Search for the cell housing the specified text and yield its (X, Y) center coordinate. 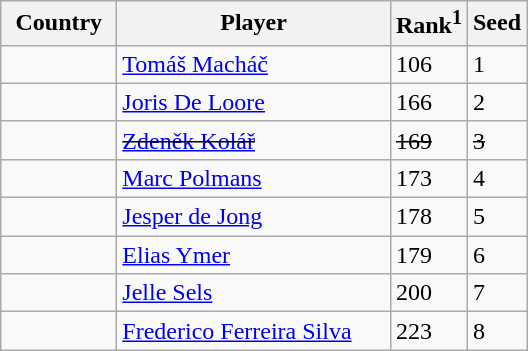
223 (428, 331)
5 (496, 217)
4 (496, 178)
173 (428, 178)
200 (428, 293)
Rank1 (428, 24)
Joris De Loore (254, 102)
6 (496, 255)
166 (428, 102)
178 (428, 217)
2 (496, 102)
1 (496, 64)
106 (428, 64)
Elias Ymer (254, 255)
Zdeněk Kolář (254, 140)
169 (428, 140)
8 (496, 331)
Jesper de Jong (254, 217)
Tomáš Macháč (254, 64)
Marc Polmans (254, 178)
Frederico Ferreira Silva (254, 331)
3 (496, 140)
7 (496, 293)
Jelle Sels (254, 293)
179 (428, 255)
Country (59, 24)
Player (254, 24)
Seed (496, 24)
